Pinpoint the cell where the given text exists, returning its [X, Y] midpoint coordinate. 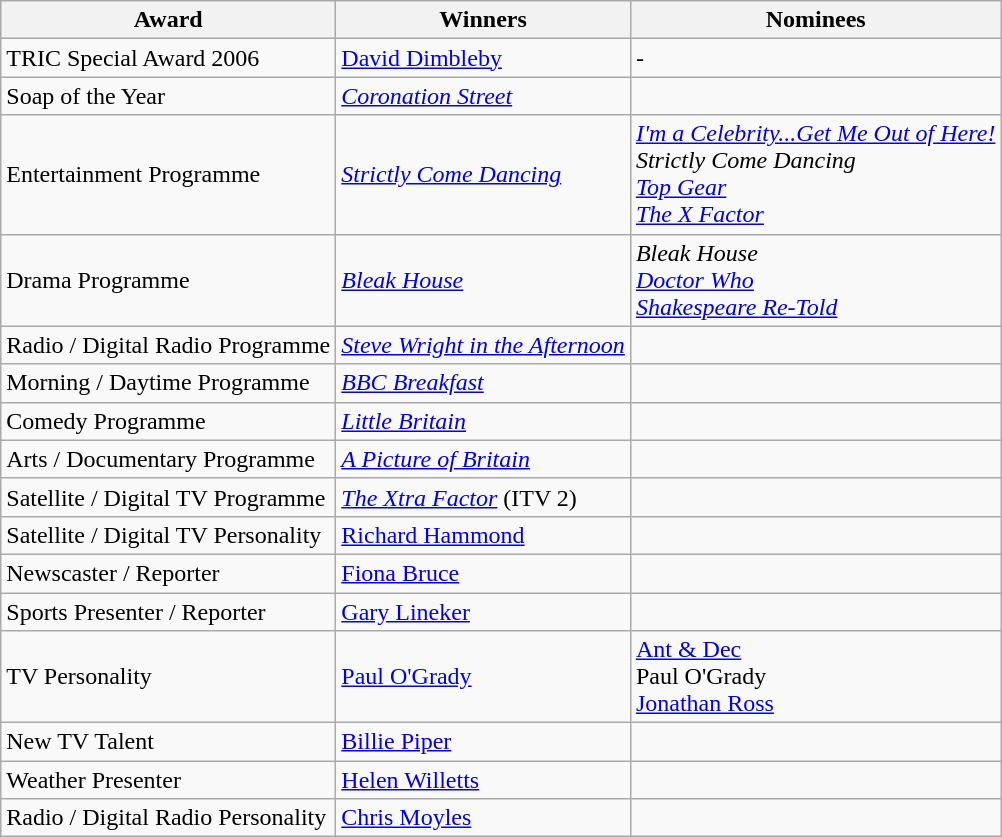
Fiona Bruce [484, 573]
TRIC Special Award 2006 [168, 58]
Richard Hammond [484, 535]
Steve Wright in the Afternoon [484, 345]
TV Personality [168, 677]
Arts / Documentary Programme [168, 459]
Award [168, 20]
Satellite / Digital TV Programme [168, 497]
Drama Programme [168, 280]
Entertainment Programme [168, 174]
Strictly Come Dancing [484, 174]
Little Britain [484, 421]
Coronation Street [484, 96]
Paul O'Grady [484, 677]
David Dimbleby [484, 58]
The Xtra Factor (ITV 2) [484, 497]
I'm a Celebrity...Get Me Out of Here! Strictly Come Dancing Top Gear The X Factor [816, 174]
Gary Lineker [484, 611]
Helen Willetts [484, 780]
Bleak House Doctor Who Shakespeare Re-Told [816, 280]
Chris Moyles [484, 818]
- [816, 58]
Bleak House [484, 280]
Radio / Digital Radio Programme [168, 345]
BBC Breakfast [484, 383]
Ant & Dec Paul O'Grady Jonathan Ross [816, 677]
Morning / Daytime Programme [168, 383]
A Picture of Britain [484, 459]
Sports Presenter / Reporter [168, 611]
Satellite / Digital TV Personality [168, 535]
Billie Piper [484, 742]
Nominees [816, 20]
Weather Presenter [168, 780]
Newscaster / Reporter [168, 573]
Soap of the Year [168, 96]
Radio / Digital Radio Personality [168, 818]
New TV Talent [168, 742]
Comedy Programme [168, 421]
Winners [484, 20]
